Return the (X, Y) coordinate for the center point of the cell that contains the specified text.  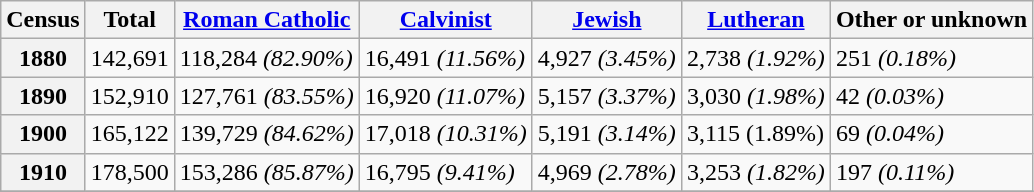
5,191 (3.14%) (606, 134)
Other or unknown (931, 20)
1890 (43, 96)
Jewish (606, 20)
17,018 (10.31%) (446, 134)
3,030 (1.98%) (756, 96)
153,286 (85.87%) (266, 172)
139,729 (84.62%) (266, 134)
16,920 (11.07%) (446, 96)
1880 (43, 58)
178,500 (130, 172)
1910 (43, 172)
1900 (43, 134)
16,795 (9.41%) (446, 172)
Total (130, 20)
142,691 (130, 58)
165,122 (130, 134)
5,157 (3.37%) (606, 96)
4,969 (2.78%) (606, 172)
3,115 (1.89%) (756, 134)
118,284 (82.90%) (266, 58)
3,253 (1.82%) (756, 172)
Roman Catholic (266, 20)
2,738 (1.92%) (756, 58)
4,927 (3.45%) (606, 58)
251 (0.18%) (931, 58)
127,761 (83.55%) (266, 96)
197 (0.11%) (931, 172)
Calvinist (446, 20)
69 (0.04%) (931, 134)
42 (0.03%) (931, 96)
152,910 (130, 96)
Lutheran (756, 20)
16,491 (11.56%) (446, 58)
Census (43, 20)
